Provide the [x, y] coordinate of the cell's center where the given text is located.  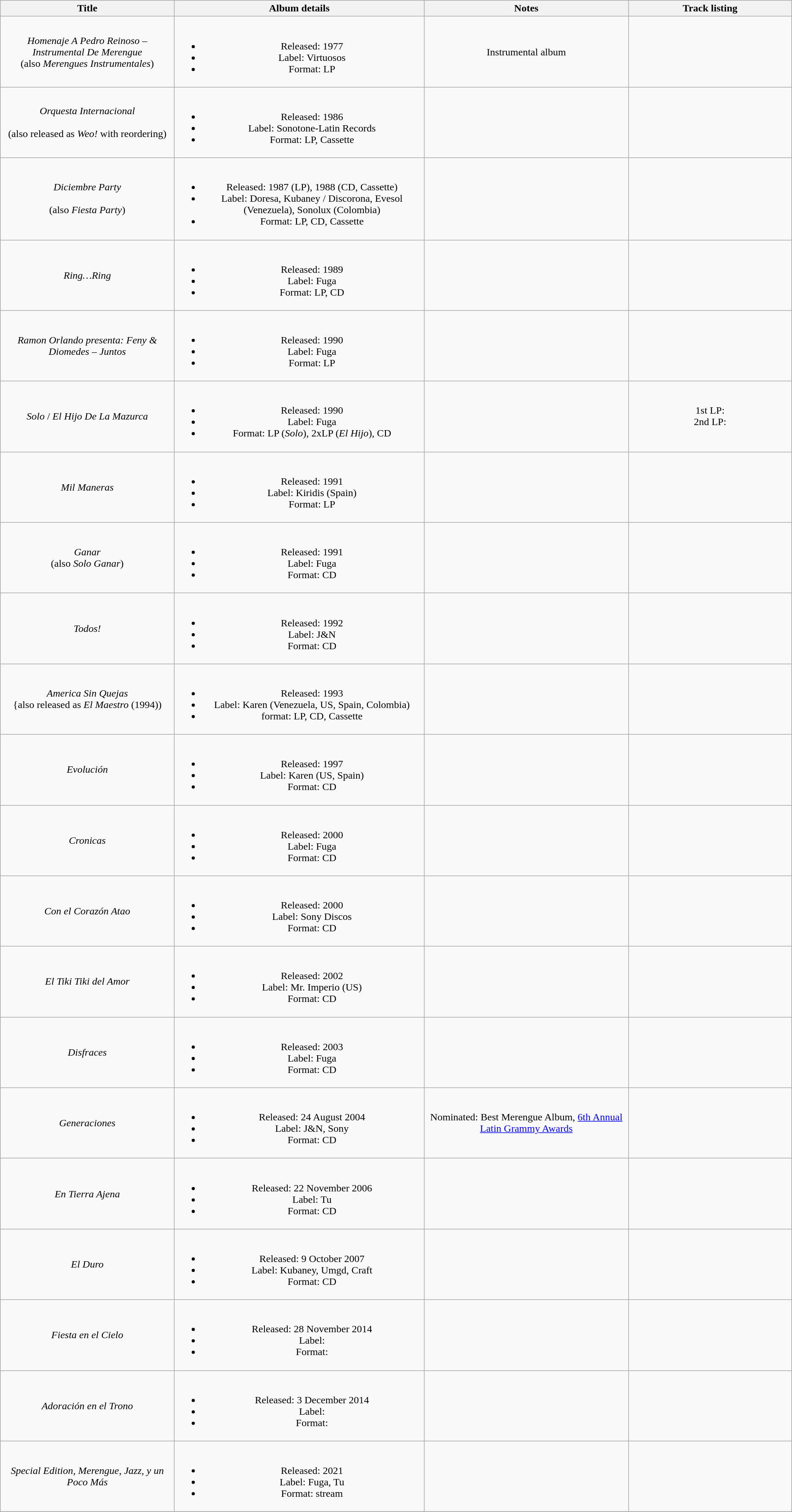
Album details [300, 8]
Released: 1990Label: FugaFormat: LP (Solo), 2xLP (El Hijo), CD [300, 416]
Disfraces [87, 1052]
Generaciones [87, 1123]
Evolución [87, 770]
El Tiki Tiki del Amor [87, 982]
Released: 1997Label: Karen (US, Spain)Format: CD [300, 770]
Notes [526, 8]
Cronicas [87, 841]
Released: 1987 (LP), 1988 (CD, Cassette) Label: Doresa, Kubaney / Discorona, Evesol (Venezuela), Sonolux (Colombia)Format: LP, CD, Cassette [300, 199]
1st LP: 2nd LP: [710, 416]
Title [87, 8]
Released: 22 November 2006Label: TuFormat: CD [300, 1194]
Special Edition, Merengue, Jazz, y un Poco Más [87, 1476]
Instrumental album [526, 52]
Released: 3 December 2014Label:Format: [300, 1406]
Released: 2000Label: Sony DiscosFormat: CD [300, 911]
Released: 1992Label: J&NFormat: CD [300, 628]
Fiesta en el Cielo [87, 1335]
Released: 1986Label: Sonotone-Latin RecordsFormat: LP, Cassette [300, 123]
Todos! [87, 628]
Released: 2003Label: FugaFormat: CD [300, 1052]
Released: 1993Label: Karen (Venezuela, US, Spain, Colombia)format: LP, CD, Cassette [300, 699]
Released: 28 November 2014Label:Format: [300, 1335]
Homenaje A Pedro Reinoso – Instrumental De Merengue(also Merengues Instrumentales) [87, 52]
Released: 1990Label: FugaFormat: LP [300, 346]
Released: 1989Label: FugaFormat: LP, CD [300, 275]
Mil Maneras [87, 487]
America Sin Quejas{also released as El Maestro (1994)) [87, 699]
Released: 1991Label: FugaFormat: CD [300, 557]
Con el Corazón Atao [87, 911]
Released: 2021Label: Fuga, TuFormat: stream [300, 1476]
Orquesta Internacional(also released as Weo! with reordering) [87, 123]
Ramon Orlando presenta: Feny & Diomedes – Juntos [87, 346]
El Duro [87, 1265]
Released: 1991Label: Kiridis (Spain)Format: LP [300, 487]
Released: 24 August 2004Label: J&N, SonyFormat: CD [300, 1123]
Ring…Ring [87, 275]
Released: 2002Label: Mr. Imperio (US)Format: CD [300, 982]
Ganar(also Solo Ganar) [87, 557]
Solo / El Hijo De La Mazurca [87, 416]
Nominated: Best Merengue Album, 6th Annual Latin Grammy Awards [526, 1123]
Released: 2000Label: FugaFormat: CD [300, 841]
En Tierra Ajena [87, 1194]
Released: 9 October 2007Label: Kubaney, Umgd, CraftFormat: CD [300, 1265]
Diciembre Party(also Fiesta Party) [87, 199]
Released: 1977Label: VirtuososFormat: LP [300, 52]
Adoración en el Trono [87, 1406]
Track listing [710, 8]
